Return the [X, Y] coordinate for the center point of the cell that contains the specified text.  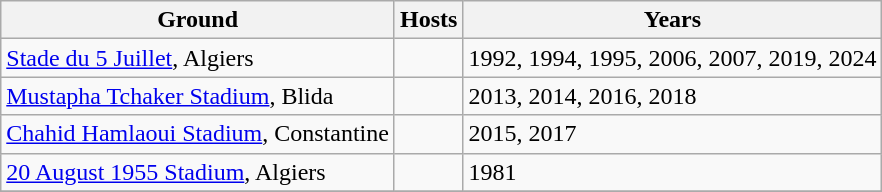
1981 [672, 172]
Mustapha Tchaker Stadium, Blida [198, 96]
Stade du 5 Juillet, Algiers [198, 58]
2013, 2014, 2016, 2018 [672, 96]
Years [672, 20]
Chahid Hamlaoui Stadium, Constantine [198, 134]
Ground [198, 20]
1992, 1994, 1995, 2006, 2007, 2019, 2024 [672, 58]
2015, 2017 [672, 134]
20 August 1955 Stadium, Algiers [198, 172]
Hosts [428, 20]
